Pinpoint the cell where the given text exists, returning its [X, Y] midpoint coordinate. 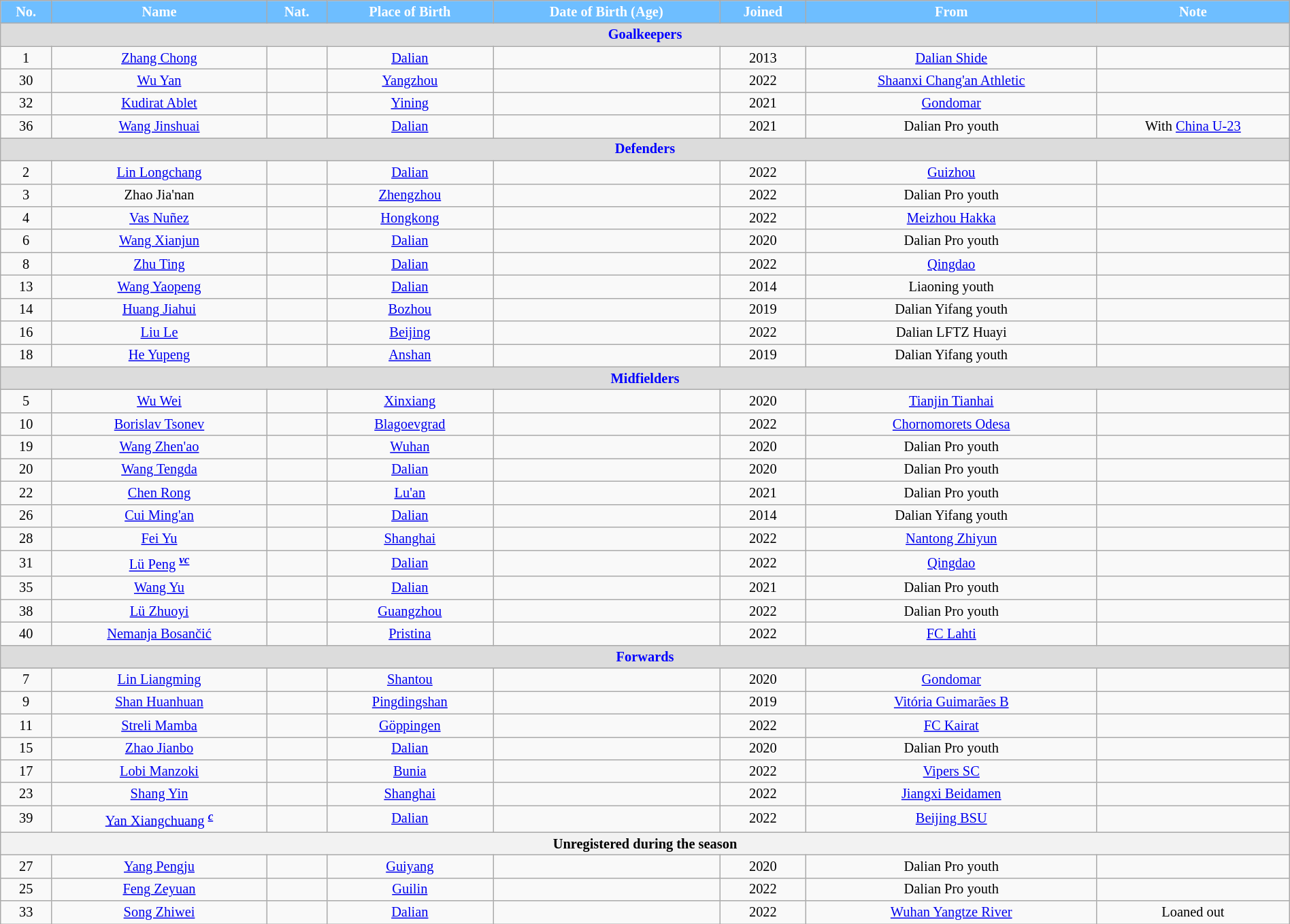
36 [26, 127]
Loaned out [1193, 912]
8 [26, 264]
40 [26, 633]
Huang Jiahui [159, 310]
Wu Yan [159, 80]
28 [26, 538]
Unregistered during the season [645, 844]
15 [26, 748]
39 [26, 819]
Place of Birth [410, 12]
Beijing BSU [951, 819]
13 [26, 286]
7 [26, 680]
3 [26, 195]
No. [26, 12]
14 [26, 310]
Guilin [410, 889]
20 [26, 469]
Song Zhiwei [159, 912]
Zhao Jia'nan [159, 195]
25 [26, 889]
35 [26, 588]
Shan Huanhuan [159, 702]
Bozhou [410, 310]
FC Kairat [951, 725]
18 [26, 355]
Guangzhou [410, 611]
From [951, 12]
Lü Peng vc [159, 563]
23 [26, 794]
26 [26, 516]
Zhu Ting [159, 264]
Borislav Tsonev [159, 424]
FC Lahti [951, 633]
Göppingen [410, 725]
Wang Jinshuai [159, 127]
Streli Mamba [159, 725]
Liaoning youth [951, 286]
Yang Pengju [159, 866]
31 [26, 563]
32 [26, 103]
Vipers SC [951, 771]
Pingdingshan [410, 702]
33 [26, 912]
Tianjin Tianhai [951, 401]
Nantong Zhiyun [951, 538]
Name [159, 12]
2013 [763, 58]
Wuhan Yangtze River [951, 912]
Fei Yu [159, 538]
Zhao Jianbo [159, 748]
With China U-23 [1193, 127]
Nat. [297, 12]
Yan Xiangchuang c [159, 819]
Meizhou Hakka [951, 218]
Yining [410, 103]
Wuhan [410, 447]
Shaanxi Chang'an Athletic [951, 80]
11 [26, 725]
Zhengzhou [410, 195]
Pristina [410, 633]
Wang Yaopeng [159, 286]
Wang Xianjun [159, 241]
Lobi Manzoki [159, 771]
Blagoevgrad [410, 424]
5 [26, 401]
Nemanja Bosančić [159, 633]
Beijing [410, 333]
4 [26, 218]
Liu Le [159, 333]
Lin Liangming [159, 680]
16 [26, 333]
17 [26, 771]
38 [26, 611]
Cui Ming'an [159, 516]
Hongkong [410, 218]
Goalkeepers [645, 35]
Bunia [410, 771]
Anshan [410, 355]
Wang Tengda [159, 469]
Xinxiang [410, 401]
Note [1193, 12]
Dalian Shide [951, 58]
Guiyang [410, 866]
2 [26, 172]
Jiangxi Beidamen [951, 794]
Wang Zhen'ao [159, 447]
Midfielders [645, 378]
Chornomorets Odesa [951, 424]
6 [26, 241]
10 [26, 424]
Lin Longchang [159, 172]
Defenders [645, 149]
19 [26, 447]
Kudirat Ablet [159, 103]
Lu'an [410, 493]
Dalian LFTZ Huayi [951, 333]
1 [26, 58]
Chen Rong [159, 493]
30 [26, 80]
27 [26, 866]
Lü Zhuoyi [159, 611]
Joined [763, 12]
Wu Wei [159, 401]
22 [26, 493]
Vas Nuñez [159, 218]
Guizhou [951, 172]
Feng Zeyuan [159, 889]
Wang Yu [159, 588]
He Yupeng [159, 355]
Yangzhou [410, 80]
Shantou [410, 680]
Date of Birth (Age) [607, 12]
Zhang Chong [159, 58]
Shang Yin [159, 794]
Forwards [645, 657]
Vitória Guimarães B [951, 702]
9 [26, 702]
